Search for the cell housing the specified text and yield its [X, Y] center coordinate. 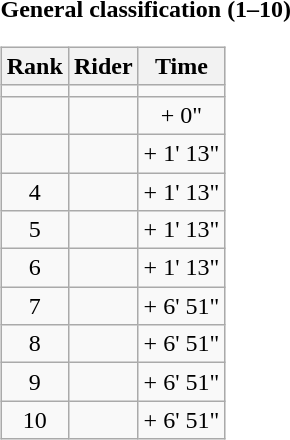
4 [34, 191]
7 [34, 306]
9 [34, 382]
+ 0" [182, 115]
5 [34, 230]
10 [34, 420]
6 [34, 268]
Rider [103, 66]
Time [182, 66]
8 [34, 344]
Rank [34, 66]
